Return (X, Y) of the center of cell containing provided text 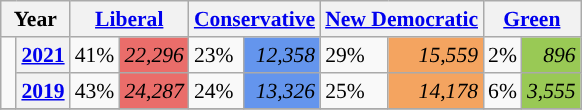
2021 (42, 55)
6% (502, 91)
896 (552, 55)
15,559 (436, 55)
23% (216, 55)
12,358 (282, 55)
14,178 (436, 91)
3,555 (552, 91)
2% (502, 55)
Green (532, 19)
24% (216, 91)
24,287 (154, 91)
Year (36, 19)
22,296 (154, 55)
2019 (42, 91)
41% (95, 55)
13,326 (282, 91)
43% (95, 91)
29% (354, 55)
New Democratic (402, 19)
Conservative (254, 19)
25% (354, 91)
Liberal (130, 19)
